Pinpoint the cell where the given text exists, returning its [X, Y] midpoint coordinate. 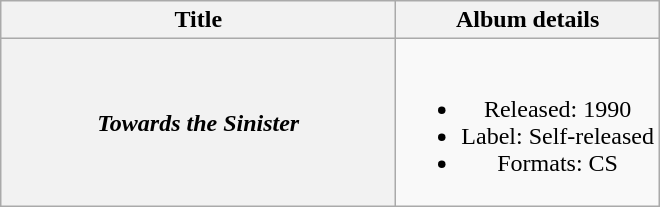
Released: 1990Label: Self-releasedFormats: CS [528, 122]
Title [198, 20]
Towards the Sinister [198, 122]
Album details [528, 20]
